Pinpoint the cell where the given text exists, returning its (x, y) midpoint coordinate. 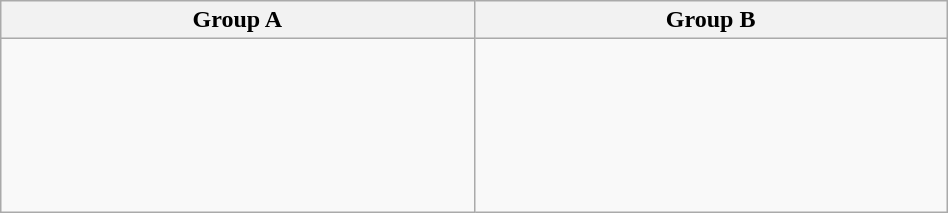
Group B (710, 20)
Group A (238, 20)
